For the text-containing cell, return its midpoint in (X, Y) coordinate format. 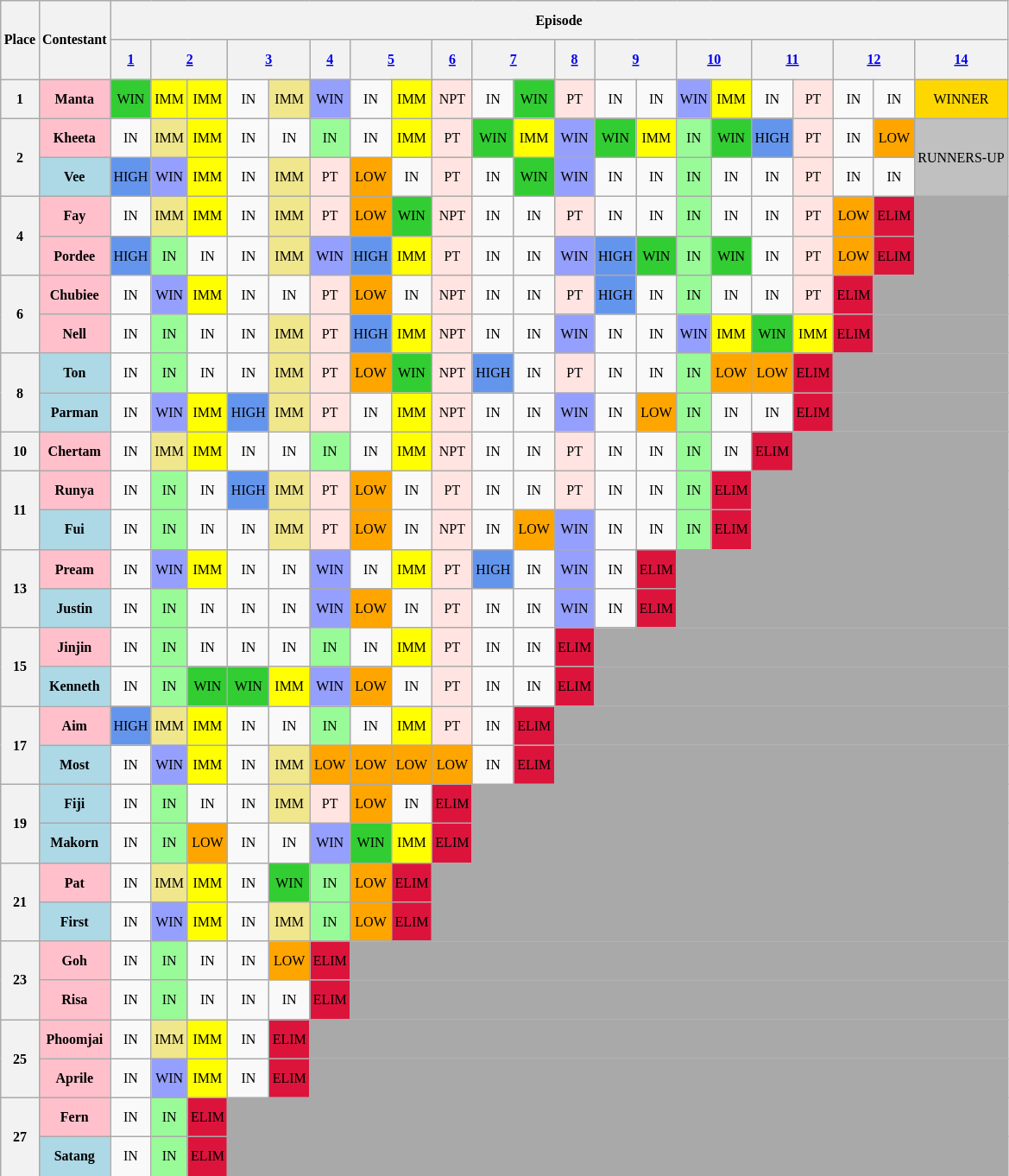
RUNNERS-UP (961, 157)
Nell (74, 333)
12 (873, 59)
Goh (74, 960)
23 (20, 979)
Phoomjai (74, 1038)
Pordee (74, 256)
25 (20, 1059)
Satang (74, 1155)
Aim (74, 725)
Most (74, 765)
Jinjin (74, 646)
9 (635, 59)
Chertam (74, 451)
15 (20, 667)
Ton (74, 373)
Risa (74, 1000)
21 (20, 901)
Kheeta (74, 138)
Fay (74, 216)
WINNER (961, 98)
Fiji (74, 803)
19 (20, 824)
14 (961, 59)
Makorn (74, 843)
27 (20, 1136)
17 (20, 744)
7 (513, 59)
Fern (74, 1117)
Place (20, 40)
5 (392, 59)
Fui (74, 528)
Parman (74, 411)
Aprile (74, 1078)
First (74, 920)
Contestant (74, 40)
Episode (559, 19)
Vee (74, 176)
Justin (74, 608)
Manta (74, 98)
13 (20, 589)
Chubiee (74, 294)
Kenneth (74, 686)
Pream (74, 568)
Runya (74, 490)
Pat (74, 882)
3 (269, 59)
